Output the [X, Y] coordinate of the center of the cell containing the given text.  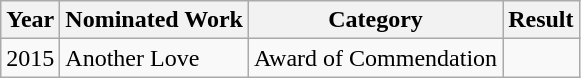
Award of Commendation [375, 58]
Year [30, 20]
Another Love [154, 58]
Category [375, 20]
2015 [30, 58]
Result [541, 20]
Nominated Work [154, 20]
